Extract the (X, Y) coordinate from the center of the cell holding the provided text.  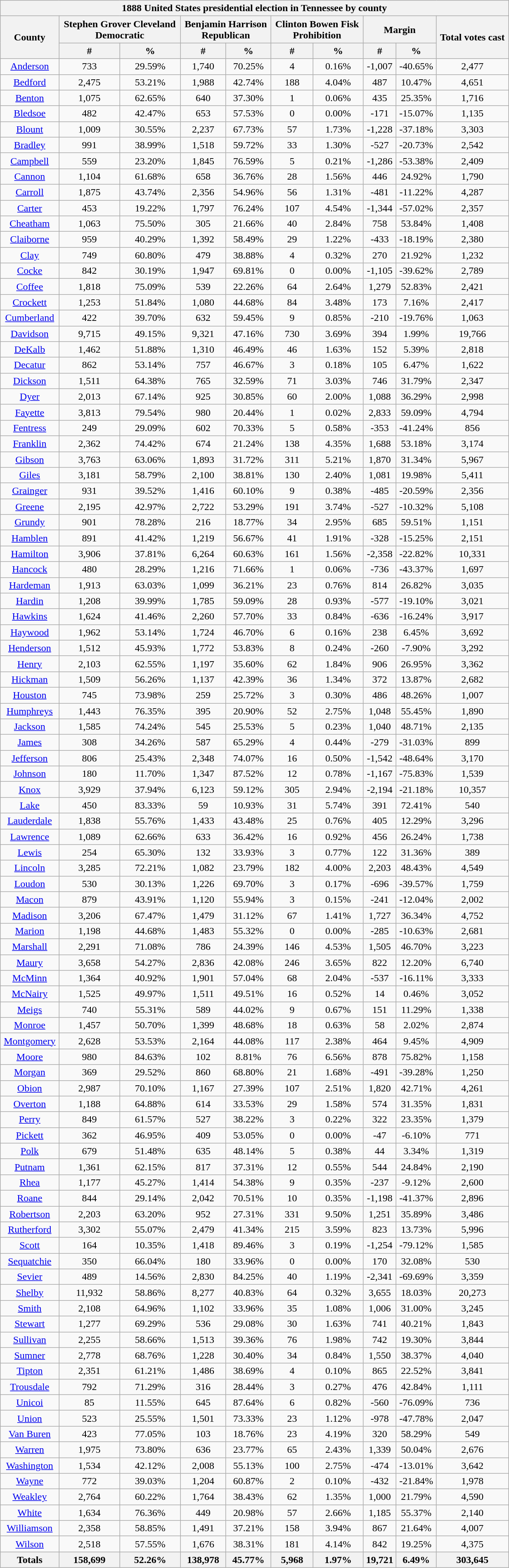
0.67% (339, 1010)
1,457 (89, 1025)
Rutherford (30, 1230)
1,408 (472, 224)
27.39% (249, 1088)
71 (292, 381)
Williamson (30, 1528)
County (30, 37)
12.29% (416, 821)
1,339 (379, 1449)
58.85% (150, 1528)
1,135 (472, 114)
29.59% (150, 66)
60 (292, 396)
899 (472, 742)
20.44% (249, 412)
991 (89, 145)
891 (89, 538)
320 (379, 1434)
Hardin (30, 601)
259 (203, 695)
Cheatham (30, 224)
65.29% (249, 742)
480 (89, 569)
73.80% (150, 1449)
-43.37% (416, 569)
63.06% (150, 460)
3,223 (472, 946)
-19.10% (416, 601)
54.38% (249, 1182)
Lincoln (30, 868)
26.24% (416, 837)
53.29% (249, 507)
216 (203, 522)
-9.12% (416, 1182)
63.03% (150, 585)
73.33% (249, 1418)
0.44% (339, 742)
58 (379, 1025)
68.80% (249, 1072)
74.42% (150, 444)
931 (89, 491)
-6.10% (416, 1135)
Henderson (30, 648)
1,785 (203, 601)
1,486 (203, 1371)
2,108 (89, 1308)
20.98% (249, 1513)
632 (203, 318)
1,513 (203, 1340)
-41.37% (416, 1198)
6.45% (416, 632)
1,279 (379, 287)
22.26% (249, 287)
21.64% (416, 1528)
-210 (379, 318)
71.29% (150, 1387)
44.02% (249, 1010)
19.22% (150, 208)
26.95% (416, 664)
8 (292, 648)
2.51% (339, 1088)
435 (379, 98)
1,000 (379, 1497)
59.45% (249, 318)
1,185 (379, 1513)
19.98% (416, 475)
1,738 (472, 837)
Warren (30, 1449)
45.27% (150, 1182)
55.32% (249, 931)
772 (89, 1481)
Smith (30, 1308)
70.33% (249, 428)
745 (89, 695)
1,797 (203, 208)
6.49% (416, 1560)
1,818 (89, 287)
856 (472, 428)
Dickson (30, 381)
36.29% (416, 396)
Weakley (30, 1497)
25.53% (249, 727)
1,080 (203, 302)
Jackson (30, 727)
100 (292, 1466)
Crockett (30, 302)
-481 (379, 192)
19.25% (416, 1544)
-11.22% (416, 192)
1,364 (89, 978)
487 (379, 82)
69.81% (249, 271)
32.59% (249, 381)
46.67% (249, 365)
1,250 (472, 1072)
29.52% (150, 1072)
57.70% (249, 617)
2,542 (472, 145)
3,763 (89, 460)
2.84% (339, 224)
844 (89, 1198)
3.65% (339, 963)
0.18% (339, 365)
Davidson (30, 334)
1,197 (203, 664)
453 (89, 208)
254 (89, 852)
19,766 (472, 334)
14 (379, 994)
865 (379, 1371)
3,658 (89, 963)
Sullivan (30, 1340)
24.92% (416, 176)
-20.73% (416, 145)
DeKalb (30, 349)
1,624 (89, 617)
4,909 (472, 1041)
55.94% (249, 899)
1888 United States presidential election in Tennessee by county (254, 8)
2,347 (472, 381)
Wilson (30, 1544)
Grainger (30, 491)
2,237 (203, 129)
822 (379, 963)
Unicoi (30, 1402)
58.66% (150, 1340)
395 (203, 711)
-241 (379, 899)
10.93% (249, 805)
4.53% (339, 946)
362 (89, 1135)
53.18% (416, 444)
1.98% (339, 1340)
23.35% (416, 1120)
-15.25% (416, 538)
158,699 (89, 1560)
1,727 (379, 915)
41.34% (249, 1230)
56.26% (150, 679)
38.69% (249, 1371)
36.21% (249, 585)
2,291 (89, 946)
8,277 (203, 1293)
3,813 (89, 412)
372 (379, 679)
21.92% (416, 255)
1.58% (339, 1104)
-560 (379, 1402)
42.08% (249, 963)
McMinn (30, 978)
9.50% (339, 1214)
730 (292, 334)
182 (292, 868)
130 (292, 475)
527 (203, 1120)
1,988 (203, 82)
1,759 (472, 884)
57.55% (150, 1544)
-31.03% (416, 742)
1,082 (203, 868)
70.25% (249, 66)
-474 (379, 1466)
Houston (30, 695)
Coffee (30, 287)
25.35% (416, 98)
1,845 (203, 161)
Henry (30, 664)
1,228 (203, 1355)
0.24% (339, 648)
-69.69% (416, 1277)
Greene (30, 507)
-21.18% (416, 790)
409 (203, 1135)
2,255 (89, 1340)
1,978 (472, 1481)
Scott (30, 1245)
1,379 (472, 1120)
0.77% (339, 852)
1,634 (89, 1513)
74.07% (249, 758)
53.84% (416, 224)
39.03% (150, 1481)
1,433 (203, 821)
2,047 (472, 1418)
84.25% (249, 1277)
5,411 (472, 475)
3,359 (472, 1277)
5.21% (339, 460)
0.55% (339, 1167)
57.53% (249, 114)
645 (203, 1402)
51.84% (150, 302)
55.45% (416, 711)
1,550 (379, 1355)
640 (203, 98)
1,975 (89, 1449)
23.77% (249, 1449)
-279 (379, 742)
736 (472, 1402)
1,251 (379, 1214)
Bledsoe (30, 114)
2.66% (339, 1513)
-15.07% (416, 114)
43.48% (249, 821)
2,195 (89, 507)
58.86% (150, 1293)
83.33% (150, 805)
2.38% (339, 1041)
614 (203, 1104)
2,789 (472, 271)
636 (203, 1449)
52 (292, 711)
53.53% (150, 1041)
Fentress (30, 428)
Lewis (30, 852)
73.98% (150, 695)
138,978 (203, 1560)
146 (292, 946)
55.37% (416, 1513)
40.92% (150, 978)
41.42% (150, 538)
41 (292, 538)
50.04% (416, 1449)
65.30% (150, 852)
2,628 (89, 1041)
41.46% (150, 617)
2,002 (472, 899)
1.19% (339, 1277)
2,140 (472, 1513)
Franklin (30, 444)
188 (292, 82)
52.83% (416, 287)
61.68% (150, 176)
2,778 (89, 1355)
806 (89, 758)
68.76% (150, 1355)
1,820 (379, 1088)
19,721 (379, 1560)
53.05% (249, 1135)
1,479 (203, 915)
-47 (379, 1135)
1,198 (89, 931)
7.16% (416, 302)
658 (203, 176)
Union (30, 1418)
4,261 (472, 1088)
389 (472, 852)
817 (203, 1167)
28.44% (249, 1387)
62.55% (150, 664)
75.50% (150, 224)
2,380 (472, 240)
405 (379, 821)
482 (89, 114)
559 (89, 161)
587 (203, 742)
792 (89, 1387)
60.63% (249, 554)
1,188 (89, 1104)
36.42% (249, 837)
1,525 (89, 994)
138 (292, 444)
79.54% (150, 412)
446 (379, 176)
2,682 (472, 679)
Macon (30, 899)
2,260 (203, 617)
61.57% (150, 1120)
4,007 (472, 1528)
-10.63% (416, 931)
867 (379, 1528)
54.96% (249, 192)
2,135 (472, 727)
85 (89, 1402)
8.81% (249, 1057)
3,302 (89, 1230)
Dyer (30, 396)
679 (89, 1151)
59.72% (249, 145)
Morgan (30, 1072)
49.97% (150, 994)
164 (89, 1245)
1,277 (89, 1324)
2,190 (472, 1167)
Wayne (30, 1481)
48.43% (416, 868)
46.49% (249, 349)
1,137 (203, 679)
11.29% (416, 1010)
589 (203, 1010)
3,929 (89, 790)
38.31% (249, 1544)
Shelby (30, 1293)
2,477 (472, 66)
38.22% (249, 1120)
31.72% (249, 460)
1.84% (339, 664)
62.15% (150, 1167)
McNairy (30, 994)
3,844 (472, 1340)
-285 (379, 931)
3.94% (339, 1528)
0.82% (339, 1402)
-20.59% (416, 491)
18.03% (416, 1293)
1.68% (339, 1072)
55.13% (249, 1466)
Perry (30, 1120)
4,794 (472, 412)
25.55% (150, 1418)
1,088 (379, 396)
1.12% (339, 1418)
53.21% (150, 82)
Rhea (30, 1182)
31.79% (416, 381)
2.95% (339, 522)
3,035 (472, 585)
1,414 (203, 1182)
Total votes cast (472, 37)
1,111 (472, 1387)
0.30% (339, 695)
2,164 (203, 1041)
46 (292, 349)
40.83% (249, 1293)
21.79% (416, 1497)
2,676 (472, 1449)
37.21% (249, 1528)
30.85% (249, 396)
249 (89, 428)
2,475 (89, 82)
Bedford (30, 82)
2.40% (339, 475)
-537 (379, 978)
0.19% (339, 1245)
87.52% (249, 774)
Hamblen (30, 538)
-636 (379, 617)
31.36% (416, 852)
215 (292, 1230)
-47.78% (416, 1418)
-39.62% (416, 271)
308 (89, 742)
78.28% (150, 522)
-2,358 (379, 554)
3,052 (472, 994)
30 (292, 1324)
449 (203, 1513)
1,491 (203, 1528)
3,245 (472, 1308)
Gibson (30, 460)
1.30% (339, 145)
2,764 (89, 1497)
103 (203, 1434)
30.19% (150, 271)
51.48% (150, 1151)
5,996 (472, 1230)
-978 (379, 1418)
1,831 (472, 1104)
25 (292, 821)
173 (379, 302)
42.12% (150, 1466)
Moore (30, 1057)
1,204 (203, 1481)
29.09% (150, 428)
959 (89, 240)
486 (379, 695)
3.48% (339, 302)
10.35% (150, 1245)
39.70% (150, 318)
733 (89, 66)
117 (292, 1041)
191 (292, 507)
1,443 (89, 711)
539 (203, 287)
Montgomery (30, 1041)
158 (292, 1528)
59 (203, 805)
152 (379, 349)
1.35% (339, 1497)
3,170 (472, 758)
823 (379, 1230)
76.24% (249, 208)
48.14% (249, 1151)
60.80% (150, 255)
4.19% (339, 1434)
Hawkins (30, 617)
3,655 (379, 1293)
-237 (379, 1182)
35.89% (416, 1214)
23.79% (249, 868)
Polk (30, 1151)
3,285 (89, 868)
5,967 (472, 460)
49.51% (249, 994)
21.66% (249, 224)
76.36% (150, 1513)
25.43% (150, 758)
1,232 (472, 255)
1,724 (203, 632)
76.35% (150, 711)
-1,198 (379, 1198)
3.74% (339, 507)
Marion (30, 931)
20.90% (249, 711)
316 (203, 1387)
3,486 (472, 1214)
-21.84% (416, 1481)
39.52% (150, 491)
Obion (30, 1088)
2,042 (203, 1198)
1,947 (203, 271)
2.04% (339, 978)
60.22% (150, 1497)
10,357 (472, 790)
33.53% (249, 1104)
464 (379, 1041)
-736 (379, 569)
75.82% (416, 1057)
38.81% (249, 475)
1,462 (89, 349)
43.91% (150, 899)
44 (379, 1151)
45.93% (150, 648)
50.70% (150, 1025)
4,287 (472, 192)
42.71% (416, 1088)
Bradley (30, 145)
758 (379, 224)
31 (292, 805)
35 (292, 1308)
Johnson (30, 774)
2,351 (89, 1371)
161 (292, 554)
-1,344 (379, 208)
71.08% (150, 946)
1.22% (339, 240)
0.21% (339, 161)
67.47% (150, 915)
Loudon (30, 884)
1,075 (89, 98)
2,100 (203, 475)
28.29% (150, 569)
49.15% (150, 334)
20,273 (472, 1293)
3,206 (89, 915)
-432 (379, 1481)
3,642 (472, 1466)
1,697 (472, 569)
1,338 (472, 1010)
901 (89, 522)
Cocke (30, 271)
1,216 (203, 569)
740 (89, 1010)
1,870 (379, 460)
40.29% (150, 240)
1,676 (203, 1544)
2,998 (472, 396)
2.64% (339, 287)
1.91% (339, 538)
2,362 (89, 444)
77.05% (150, 1434)
Benjamin HarrisonRepublican (225, 30)
2,421 (472, 287)
-7.90% (416, 648)
1,505 (379, 946)
-1,007 (379, 66)
68 (292, 978)
2,358 (89, 1528)
37.81% (150, 554)
63.20% (150, 1214)
814 (379, 585)
489 (89, 1277)
2,518 (89, 1544)
5.39% (416, 349)
55.31% (150, 1010)
132 (203, 852)
3,174 (472, 444)
4,549 (472, 868)
1,418 (203, 1245)
18.77% (249, 522)
181 (292, 1544)
Humphreys (30, 711)
4,651 (472, 82)
Overton (30, 1104)
Blount (30, 129)
1,518 (203, 145)
54.27% (150, 963)
-22.82% (416, 554)
75.09% (150, 287)
1,081 (379, 475)
13.87% (416, 679)
Stewart (30, 1324)
311 (292, 460)
84.63% (150, 1057)
2,357 (472, 208)
1,890 (472, 711)
-53.38% (416, 161)
Jefferson (30, 758)
Grundy (30, 522)
749 (89, 255)
151 (379, 1010)
-16.11% (416, 978)
0.22% (339, 1120)
Monroe (30, 1025)
1,534 (89, 1466)
1,875 (89, 192)
906 (379, 664)
3.59% (339, 1230)
Clinton Bowen FiskProhibition (317, 30)
2,013 (89, 396)
3.69% (339, 334)
66.04% (150, 1261)
37.31% (249, 1167)
-40.65% (416, 66)
6,264 (203, 554)
0.63% (339, 1025)
39.36% (249, 1340)
1,089 (89, 837)
Maury (30, 963)
1,838 (89, 821)
37.30% (249, 98)
-10.32% (416, 507)
19.30% (416, 1340)
Carter (30, 208)
10 (292, 1198)
2.00% (339, 396)
31.34% (416, 460)
1,483 (203, 931)
1,158 (472, 1057)
1,219 (203, 538)
2,836 (203, 963)
246 (292, 963)
0.15% (339, 899)
62.65% (150, 98)
59.51% (416, 522)
1,893 (203, 460)
Hardeman (30, 585)
536 (203, 1324)
0.85% (339, 318)
3,841 (472, 1371)
48.68% (249, 1025)
55.76% (150, 821)
65 (292, 1449)
12.20% (416, 963)
Hancock (30, 569)
742 (379, 1340)
3,303 (472, 129)
2,722 (203, 507)
-79.12% (416, 1245)
67.14% (150, 396)
24.39% (249, 946)
3,692 (472, 632)
6.47% (416, 365)
771 (472, 1135)
2,103 (89, 664)
Sequatchie (30, 1261)
-39.28% (416, 1072)
Hamilton (30, 554)
Anderson (30, 66)
29.14% (150, 1198)
1.99% (416, 334)
61.21% (150, 1371)
1.08% (339, 1308)
27.31% (249, 1214)
765 (203, 381)
Carroll (30, 192)
878 (379, 1057)
26.82% (416, 585)
70.10% (150, 1088)
952 (203, 1214)
Stephen Grover ClevelandDemocratic (120, 30)
0.78% (339, 774)
1,622 (472, 365)
-13.01% (416, 1466)
1,392 (203, 240)
0.52% (339, 994)
602 (203, 428)
30.40% (249, 1355)
1,399 (203, 1025)
Lawrence (30, 837)
24.84% (416, 1167)
4,375 (472, 1544)
2,987 (89, 1088)
Hickman (30, 679)
Meigs (30, 1010)
1,512 (89, 648)
Giles (30, 475)
9.45% (416, 1041)
-19.76% (416, 318)
1,177 (89, 1182)
1,167 (203, 1088)
3.03% (339, 381)
Tipton (30, 1371)
5,968 (292, 1560)
5.74% (339, 805)
746 (379, 381)
36 (292, 679)
4,590 (472, 1497)
31.00% (416, 1308)
59.12% (249, 790)
-1,105 (379, 271)
2,409 (472, 161)
9,715 (89, 334)
1,772 (203, 648)
3,181 (89, 475)
64.38% (150, 381)
170 (379, 1261)
1,716 (472, 98)
391 (379, 805)
-18.19% (416, 240)
2,874 (472, 1025)
860 (203, 1072)
-171 (379, 114)
635 (203, 1151)
Trousdale (30, 1387)
1,007 (472, 695)
105 (379, 365)
Sumner (30, 1355)
10.47% (416, 82)
685 (379, 522)
1.31% (339, 192)
57.04% (249, 978)
1.34% (339, 679)
2,818 (472, 349)
-16.24% (416, 617)
925 (203, 396)
42.47% (150, 114)
1,208 (89, 601)
-41.24% (416, 428)
31.35% (416, 1104)
42.97% (150, 507)
-696 (379, 884)
6,123 (203, 790)
303,645 (472, 1560)
369 (89, 1072)
456 (379, 837)
0.50% (339, 758)
-433 (379, 240)
89.46% (249, 1245)
238 (379, 632)
270 (379, 255)
58.79% (150, 475)
879 (89, 899)
58.49% (249, 240)
4.00% (339, 868)
2,833 (379, 412)
2,830 (203, 1277)
Van Buren (30, 1434)
30.13% (150, 884)
69.29% (150, 1324)
1,226 (203, 884)
2.94% (339, 790)
549 (472, 1434)
21 (292, 1072)
42.84% (416, 1387)
3,296 (472, 821)
Madison (30, 915)
Lake (30, 805)
1,319 (472, 1151)
-76.09% (416, 1402)
9,321 (203, 334)
Campbell (30, 161)
18 (292, 1025)
1,099 (203, 585)
0.23% (339, 727)
1.73% (339, 129)
-485 (379, 491)
45.77% (249, 1560)
1,310 (203, 349)
0.17% (339, 884)
1,048 (379, 711)
3,906 (89, 554)
53.83% (249, 648)
11.70% (150, 774)
4.54% (339, 208)
-1,167 (379, 774)
653 (203, 114)
39.99% (150, 601)
11.55% (150, 1402)
2,681 (472, 931)
38.99% (150, 145)
Margin (400, 30)
450 (89, 805)
Cannon (30, 176)
0.93% (339, 601)
52.26% (150, 1560)
22.52% (416, 1371)
3,917 (472, 617)
0.58% (339, 428)
540 (472, 805)
71.66% (249, 569)
0.27% (339, 1387)
-353 (379, 428)
Haywood (30, 632)
-57.02% (416, 208)
-2,194 (379, 790)
3,292 (472, 648)
1,104 (89, 176)
21.24% (249, 444)
1,120 (203, 899)
1,962 (89, 632)
Clay (30, 255)
1,151 (472, 522)
64.88% (150, 1104)
350 (89, 1261)
Washington (30, 1466)
1.97% (339, 1560)
0.02% (339, 412)
58.29% (416, 1434)
40.21% (416, 1324)
3,333 (472, 978)
37.94% (150, 790)
46.95% (150, 1135)
James (30, 742)
545 (203, 727)
-1,228 (379, 129)
Marshall (30, 946)
423 (89, 1434)
-75.83% (416, 774)
523 (89, 1418)
2,008 (203, 1466)
Claiborne (30, 240)
102 (203, 1057)
-37.18% (416, 129)
0.46% (416, 994)
-2,341 (379, 1277)
1,740 (203, 66)
Putnam (30, 1167)
574 (379, 1104)
2,348 (203, 758)
Robertson (30, 1214)
862 (89, 365)
38.37% (416, 1355)
30.55% (150, 129)
4,752 (472, 915)
62.66% (150, 837)
Knox (30, 790)
674 (203, 444)
72.41% (416, 805)
56.67% (249, 538)
2,896 (472, 1198)
1,009 (89, 129)
3,021 (472, 601)
Benton (30, 98)
29.08% (249, 1324)
2.43% (339, 1449)
47.16% (249, 334)
56 (292, 192)
38.88% (249, 255)
1,006 (379, 1308)
38.43% (249, 1497)
1,913 (89, 585)
1,688 (379, 444)
67.73% (249, 129)
84 (292, 302)
2 (292, 1481)
32.08% (416, 1261)
2.02% (416, 1025)
-1,286 (379, 161)
Totals (30, 1560)
122 (379, 852)
322 (379, 1120)
849 (89, 1120)
331 (292, 1214)
Fayette (30, 412)
48.71% (416, 727)
3,362 (472, 664)
-260 (379, 648)
1,764 (203, 1497)
76.59% (249, 161)
31.12% (249, 915)
Cumberland (30, 318)
4.04% (339, 82)
-48.64% (416, 758)
1,040 (379, 727)
60.10% (249, 491)
13.73% (416, 1230)
6,740 (472, 963)
42.74% (249, 82)
479 (203, 255)
Pickett (30, 1135)
5,108 (472, 507)
11,932 (89, 1293)
72.21% (150, 868)
34.26% (150, 742)
-39.57% (416, 884)
1,501 (203, 1418)
14.56% (150, 1277)
4.14% (339, 1544)
23.20% (150, 161)
33.93% (249, 852)
10,331 (472, 554)
1,509 (89, 679)
74.24% (150, 727)
-12.04% (416, 899)
Roane (30, 1198)
-1,254 (379, 1245)
633 (203, 837)
1,416 (203, 491)
Sevier (30, 1277)
64.96% (150, 1308)
87.64% (249, 1402)
60.87% (249, 1481)
67 (292, 915)
48.26% (416, 695)
1,253 (89, 302)
51.88% (150, 349)
35.60% (249, 664)
786 (203, 946)
44.08% (249, 1041)
43.74% (150, 192)
1,843 (472, 1324)
2,417 (472, 302)
42.39% (249, 679)
1,102 (203, 1308)
3.34% (416, 1151)
-577 (379, 601)
25.72% (249, 695)
36.34% (416, 915)
1,347 (203, 774)
394 (379, 334)
422 (89, 318)
55.07% (150, 1230)
1,539 (472, 774)
Decatur (30, 365)
18.76% (249, 1434)
1,790 (472, 176)
4.35% (339, 444)
White (30, 1513)
2,600 (472, 1182)
4,040 (472, 1355)
1,361 (89, 1167)
6.56% (339, 1057)
-1,542 (379, 758)
544 (379, 1167)
476 (379, 1387)
36.76% (249, 176)
0.92% (339, 837)
69.70% (249, 884)
741 (379, 1324)
-491 (379, 1072)
70.51% (249, 1198)
757 (203, 365)
1.41% (339, 915)
-328 (379, 538)
1,901 (203, 978)
2,151 (472, 538)
Lauderdale (30, 821)
2,479 (203, 1230)
